Capture the cell that displays the provided text and extract its (X, Y) central coordinate. 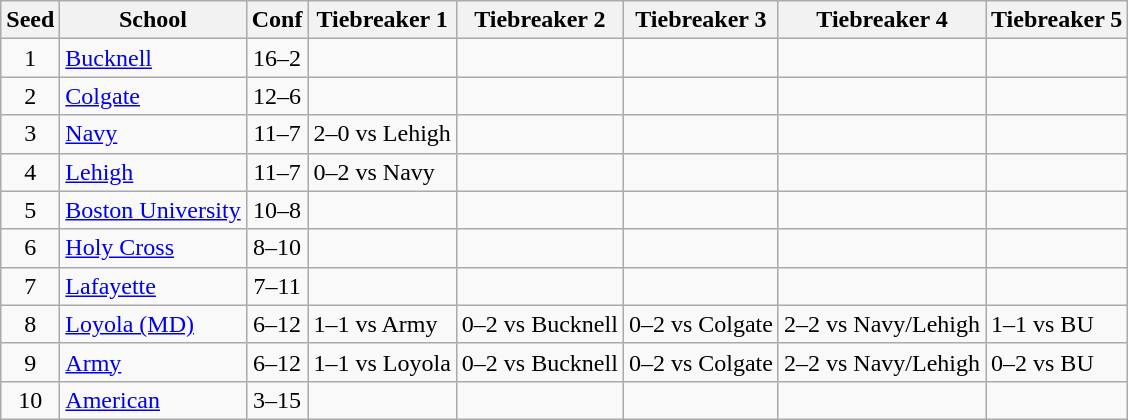
Lehigh (153, 172)
4 (30, 172)
Tiebreaker 1 (382, 20)
7–11 (277, 286)
Tiebreaker 4 (882, 20)
Conf (277, 20)
10 (30, 400)
Lafayette (153, 286)
9 (30, 362)
5 (30, 210)
Holy Cross (153, 248)
School (153, 20)
0–2 vs BU (1057, 362)
0–2 vs Navy (382, 172)
Colgate (153, 96)
7 (30, 286)
3–15 (277, 400)
1–1 vs Loyola (382, 362)
Tiebreaker 5 (1057, 20)
Seed (30, 20)
2 (30, 96)
1 (30, 58)
Navy (153, 134)
10–8 (277, 210)
1–1 vs Army (382, 324)
16–2 (277, 58)
12–6 (277, 96)
Loyola (MD) (153, 324)
6 (30, 248)
Tiebreaker 2 (540, 20)
Tiebreaker 3 (700, 20)
Boston University (153, 210)
American (153, 400)
1–1 vs BU (1057, 324)
8 (30, 324)
8–10 (277, 248)
3 (30, 134)
Bucknell (153, 58)
Army (153, 362)
2–0 vs Lehigh (382, 134)
